Return [x, y] of the center of cell containing provided text 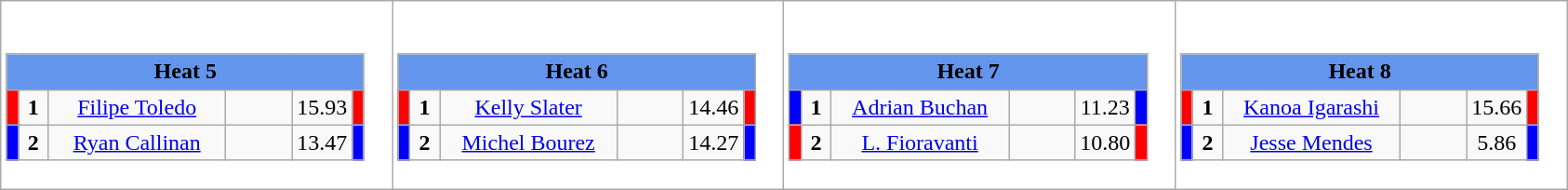
Heat 7 [968, 72]
Heat 7 1 Adrian Buchan 11.23 2 L. Fioravanti 10.80 [980, 95]
Heat 6 1 Kelly Slater 14.46 2 Michel Bourez 14.27 [588, 95]
11.23 [1105, 107]
Filipe Toledo [138, 107]
15.93 [322, 107]
14.46 [714, 107]
15.66 [1497, 107]
Kelly Slater [528, 107]
Adrian Buchan [921, 107]
14.27 [714, 142]
Jesse Mendes [1311, 142]
Michel Bourez [528, 142]
Heat 8 1 Kanoa Igarashi 15.66 2 Jesse Mendes 5.86 [1371, 95]
L. Fioravanti [921, 142]
Heat 8 [1360, 72]
13.47 [322, 142]
Kanoa Igarashi [1311, 107]
Ryan Callinan [138, 142]
10.80 [1105, 142]
5.86 [1497, 142]
Heat 6 [577, 72]
Heat 5 1 Filipe Toledo 15.93 2 Ryan Callinan 13.47 [197, 95]
Heat 5 [185, 72]
